Search for the cell housing the specified text and yield its [X, Y] center coordinate. 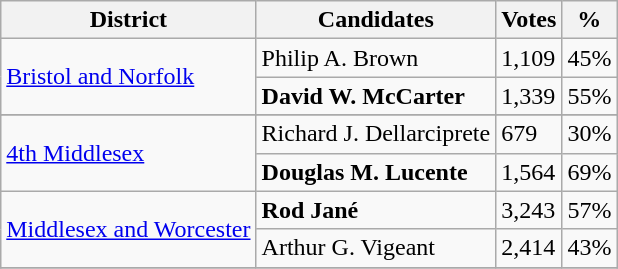
69% [590, 172]
Richard J. Dellarciprete [376, 134]
% [590, 20]
Candidates [376, 20]
2,414 [529, 248]
45% [590, 58]
Bristol and Norfolk [128, 77]
4th Middlesex [128, 153]
Arthur G. Vigeant [376, 248]
43% [590, 248]
Middlesex and Worcester [128, 229]
1,109 [529, 58]
District [128, 20]
30% [590, 134]
Douglas M. Lucente [376, 172]
Rod Jané [376, 210]
1,564 [529, 172]
679 [529, 134]
David W. McCarter [376, 96]
55% [590, 96]
1,339 [529, 96]
Philip A. Brown [376, 58]
57% [590, 210]
Votes [529, 20]
3,243 [529, 210]
